Return the (X, Y) coordinate for the center point of the cell that contains the specified text.  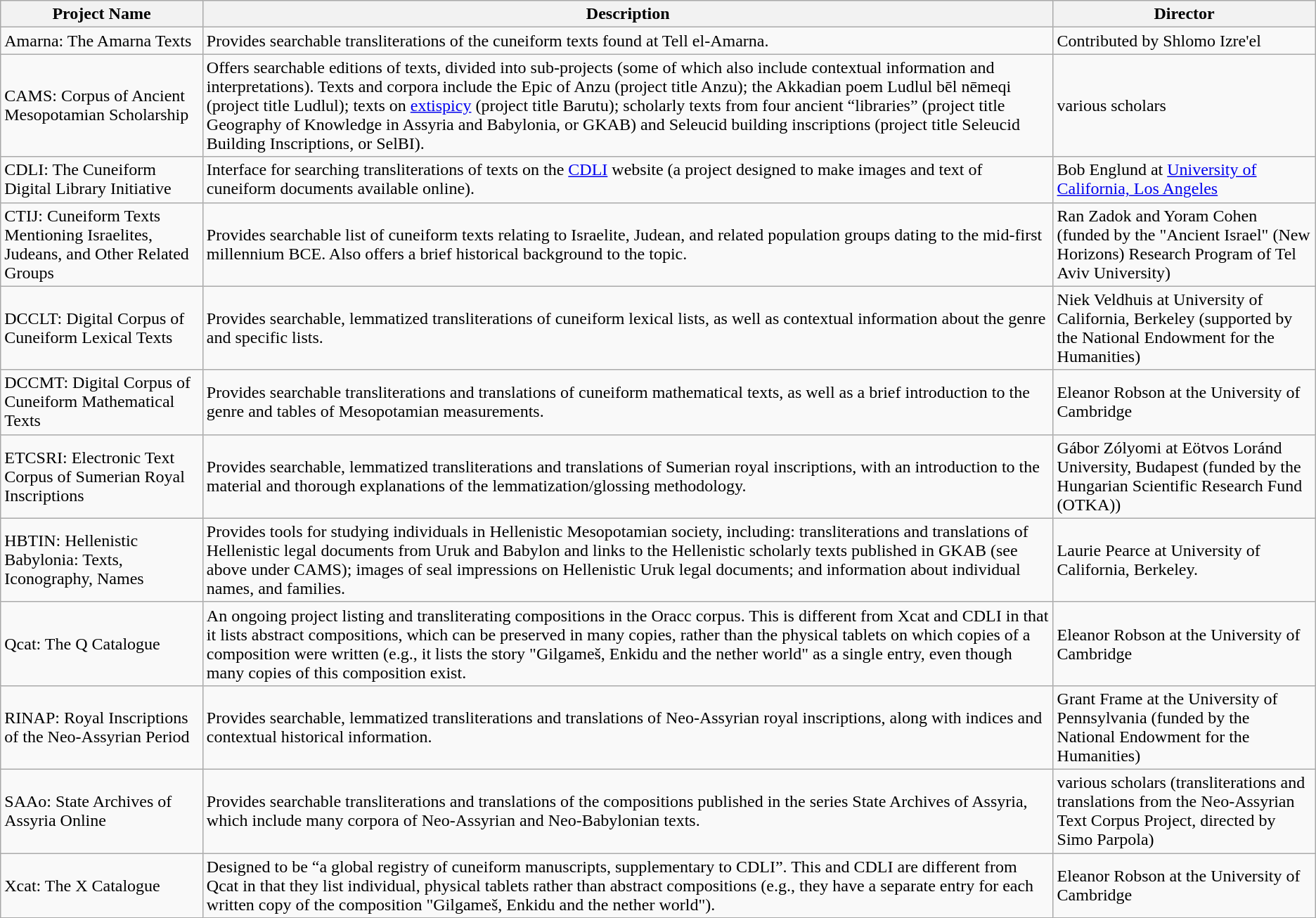
Contributed by Shlomo Izre'el (1184, 41)
SAAo: State Archives of Assyria Online (102, 811)
Qcat: The Q Catalogue (102, 644)
Ran Zadok and Yoram Cohen (funded by the "Ancient Israel" (New Horizons) Research Program of Tel Aviv University) (1184, 245)
Description (628, 14)
Grant Frame at the University of Pennsylvania (funded by the National Endowment for the Humanities) (1184, 727)
Provides searchable, lemmatized transliterations of cuneiform lexical lists, as well as contextual information about the genre and specific lists. (628, 328)
DCCMT: Digital Corpus of Cuneiform Mathematical Texts (102, 402)
Amarna: The Amarna Texts (102, 41)
Project Name (102, 14)
Niek Veldhuis at University of California, Berkeley (supported by the National Endowment for the Humanities) (1184, 328)
Laurie Pearce at University of California, Berkeley. (1184, 560)
HBTIN: Hellenistic Babylonia: Texts, Iconography, Names (102, 560)
Bob Englund at University of California, Los Angeles (1184, 180)
CAMS: Corpus of Ancient Mesopotamian Scholarship (102, 105)
Gábor Zólyomi at Eötvos Loránd University, Budapest (funded by the Hungarian Scientific Research Fund (OTKA)) (1184, 477)
various scholars (1184, 105)
ETCSRI: Electronic Text Corpus of Sumerian Royal Inscriptions (102, 477)
CTIJ: Cuneiform Texts Mentioning Israelites, Judeans, and Other Related Groups (102, 245)
DCCLT: Digital Corpus of Cuneiform Lexical Texts (102, 328)
Provides searchable transliterations of the cuneiform texts found at Tell el-Amarna. (628, 41)
Xcat: The X Catalogue (102, 886)
CDLI: The Cuneiform Digital Library Initiative (102, 180)
various scholars (transliterations and translations from the Neo-Assyrian Text Corpus Project, directed by Simo Parpola) (1184, 811)
RINAP: Royal Inscriptions of the Neo-Assyrian Period (102, 727)
Director (1184, 14)
